Scan for the cell matching the given text and deliver its [x, y] coordinate at center. 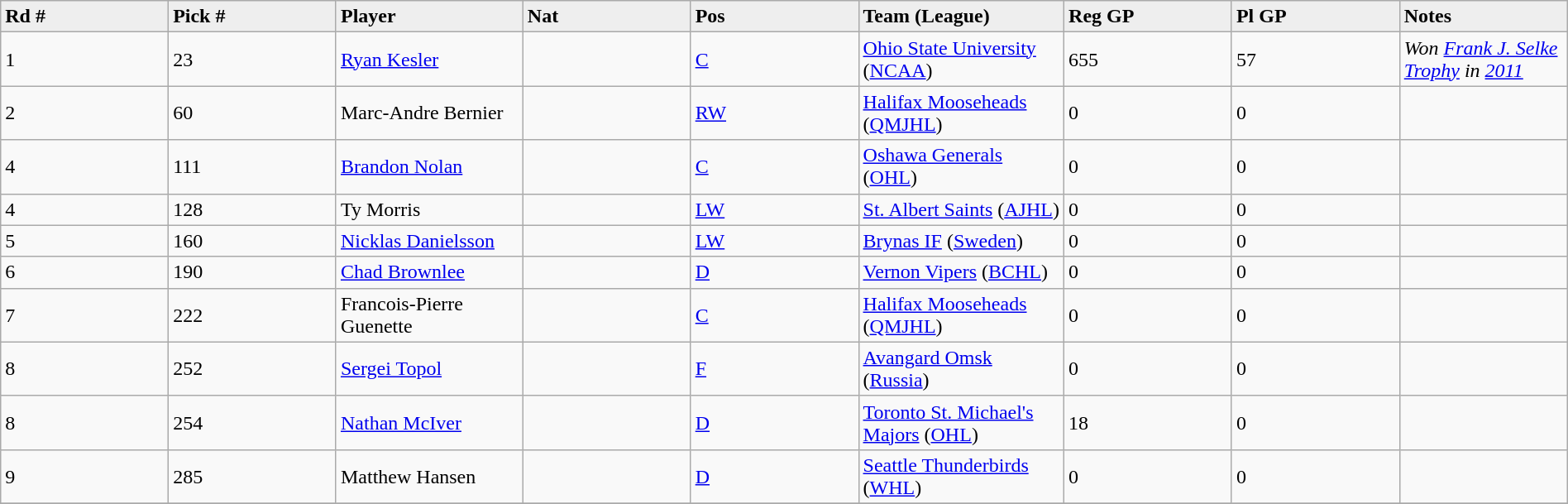
Pick # [253, 17]
Matthew Hansen [429, 477]
Vernon Vipers (BCHL) [961, 272]
Player [429, 17]
Marc-Andre Bernier [429, 113]
Rd # [84, 17]
Brandon Nolan [429, 167]
Notes [1484, 17]
655 [1148, 60]
Nicklas Danielsson [429, 241]
Seattle Thunderbirds (WHL) [961, 477]
St. Albert Saints (AJHL) [961, 209]
111 [253, 167]
F [774, 369]
190 [253, 272]
1 [84, 60]
Oshawa Generals (OHL) [961, 167]
222 [253, 314]
9 [84, 477]
Francois-Pierre Guenette [429, 314]
Ryan Kesler [429, 60]
57 [1315, 60]
128 [253, 209]
Won Frank J. Selke Trophy in 2011 [1484, 60]
Pl GP [1315, 17]
254 [253, 422]
160 [253, 241]
7 [84, 314]
2 [84, 113]
Pos [774, 17]
Ty Morris [429, 209]
18 [1148, 422]
6 [84, 272]
Team (League) [961, 17]
Toronto St. Michael's Majors (OHL) [961, 422]
Nat [607, 17]
Ohio State University (NCAA) [961, 60]
60 [253, 113]
Sergei Topol [429, 369]
Reg GP [1148, 17]
RW [774, 113]
Chad Brownlee [429, 272]
252 [253, 369]
23 [253, 60]
285 [253, 477]
Brynas IF (Sweden) [961, 241]
5 [84, 241]
Nathan McIver [429, 422]
Avangard Omsk (Russia) [961, 369]
